Capture the cell that displays the provided text and extract its [x, y] central coordinate. 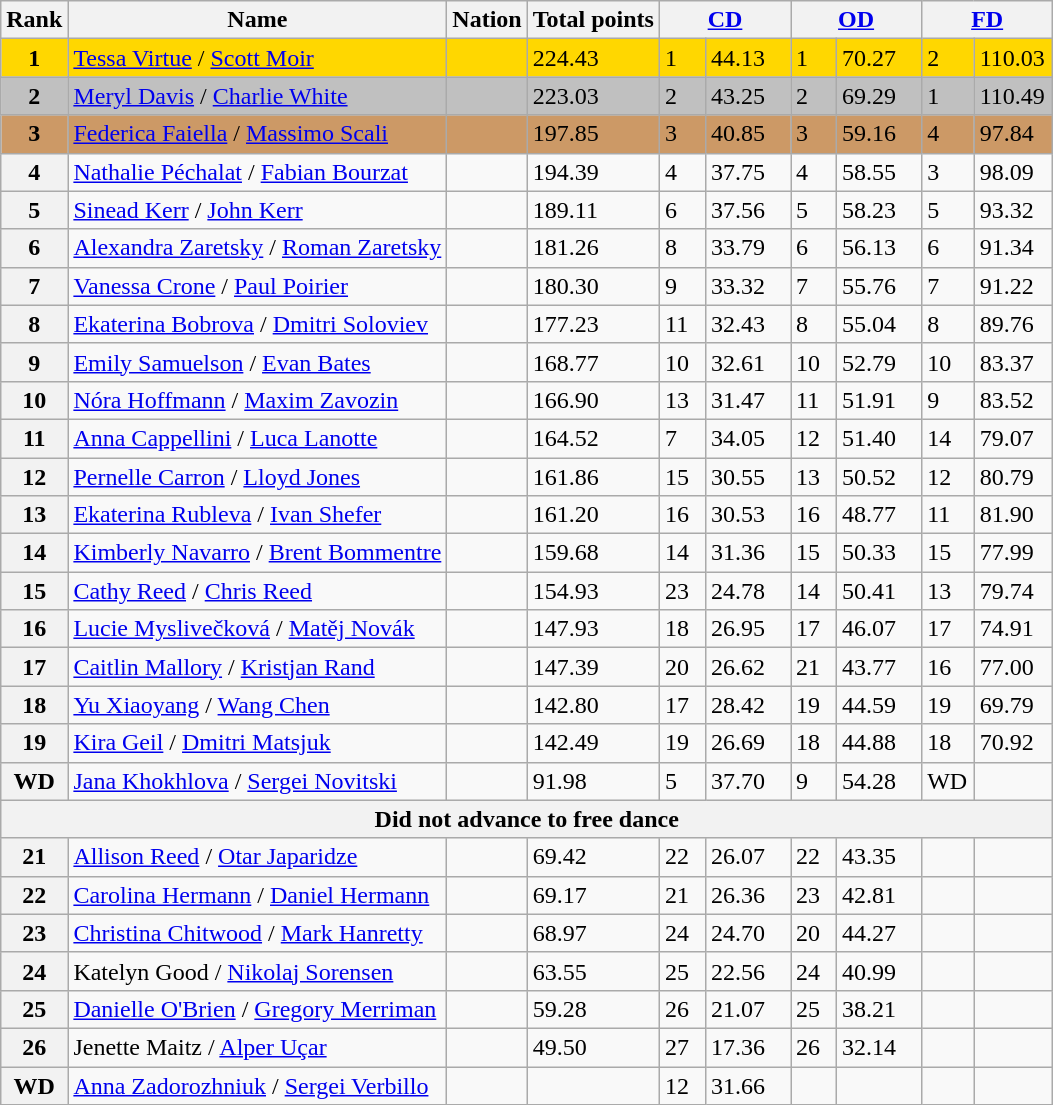
50.41 [878, 591]
17.36 [748, 1047]
32.61 [748, 362]
177.23 [593, 324]
Rank [34, 20]
OD [856, 20]
58.23 [878, 210]
26.07 [748, 857]
Yu Xiaoyang / Wang Chen [258, 705]
44.13 [748, 58]
147.39 [593, 667]
Nathalie Péchalat / Fabian Bourzat [258, 172]
52.79 [878, 362]
63.55 [593, 971]
89.76 [1013, 324]
32.43 [748, 324]
159.68 [593, 553]
77.00 [1013, 667]
Anna Cappellini / Luca Lanotte [258, 438]
69.17 [593, 895]
54.28 [878, 781]
Jenette Maitz / Alper Uçar [258, 1047]
70.92 [1013, 743]
46.07 [878, 629]
70.27 [878, 58]
Kimberly Navarro / Brent Bommentre [258, 553]
Pernelle Carron / Lloyd Jones [258, 477]
55.76 [878, 286]
91.34 [1013, 248]
38.21 [878, 1009]
59.16 [878, 134]
166.90 [593, 400]
147.93 [593, 629]
74.91 [1013, 629]
44.59 [878, 705]
34.05 [748, 438]
40.85 [748, 134]
97.84 [1013, 134]
164.52 [593, 438]
43.25 [748, 96]
91.98 [593, 781]
37.56 [748, 210]
Caitlin Mallory / Kristjan Rand [258, 667]
30.53 [748, 515]
Ekaterina Rubleva / Ivan Shefer [258, 515]
83.52 [1013, 400]
181.26 [593, 248]
91.22 [1013, 286]
161.86 [593, 477]
31.47 [748, 400]
58.55 [878, 172]
26.62 [748, 667]
79.74 [1013, 591]
59.28 [593, 1009]
79.07 [1013, 438]
28.42 [748, 705]
168.77 [593, 362]
CD [724, 20]
56.13 [878, 248]
40.99 [878, 971]
Nóra Hoffmann / Maxim Zavozin [258, 400]
Ekaterina Bobrova / Dmitri Soloviev [258, 324]
223.03 [593, 96]
Kira Geil / Dmitri Matsjuk [258, 743]
43.35 [878, 857]
24.78 [748, 591]
180.30 [593, 286]
30.55 [748, 477]
Jana Khokhlova / Sergei Novitski [258, 781]
21.07 [748, 1009]
43.77 [878, 667]
22.56 [748, 971]
Carolina Hermann / Daniel Hermann [258, 895]
37.75 [748, 172]
68.97 [593, 933]
80.79 [1013, 477]
26.69 [748, 743]
Cathy Reed / Chris Reed [258, 591]
Danielle O'Brien / Gregory Merriman [258, 1009]
93.32 [1013, 210]
Alexandra Zaretsky / Roman Zaretsky [258, 248]
Emily Samuelson / Evan Bates [258, 362]
26.95 [748, 629]
42.81 [878, 895]
Christina Chitwood / Mark Hanretty [258, 933]
Meryl Davis / Charlie White [258, 96]
Allison Reed / Otar Japaridze [258, 857]
50.52 [878, 477]
55.04 [878, 324]
Sinead Kerr / John Kerr [258, 210]
189.11 [593, 210]
24.70 [748, 933]
69.29 [878, 96]
98.09 [1013, 172]
Lucie Myslivečková / Matěj Novák [258, 629]
Total points [593, 20]
32.14 [878, 1047]
154.93 [593, 591]
Anna Zadorozhniuk / Sergei Verbillo [258, 1085]
Tessa Virtue / Scott Moir [258, 58]
31.66 [748, 1085]
44.27 [878, 933]
FD [988, 20]
224.43 [593, 58]
81.90 [1013, 515]
194.39 [593, 172]
33.79 [748, 248]
51.91 [878, 400]
161.20 [593, 515]
Katelyn Good / Nikolaj Sorensen [258, 971]
31.36 [748, 553]
69.42 [593, 857]
110.03 [1013, 58]
26.36 [748, 895]
51.40 [878, 438]
83.37 [1013, 362]
142.80 [593, 705]
33.32 [748, 286]
142.49 [593, 743]
Federica Faiella / Massimo Scali [258, 134]
Did not advance to free dance [527, 819]
110.49 [1013, 96]
69.79 [1013, 705]
197.85 [593, 134]
Name [258, 20]
44.88 [878, 743]
Vanessa Crone / Paul Poirier [258, 286]
49.50 [593, 1047]
27 [682, 1047]
50.33 [878, 553]
77.99 [1013, 553]
Nation [487, 20]
48.77 [878, 515]
37.70 [748, 781]
